Find where the given text appears and provide that cell's center as (x, y) coordinate. 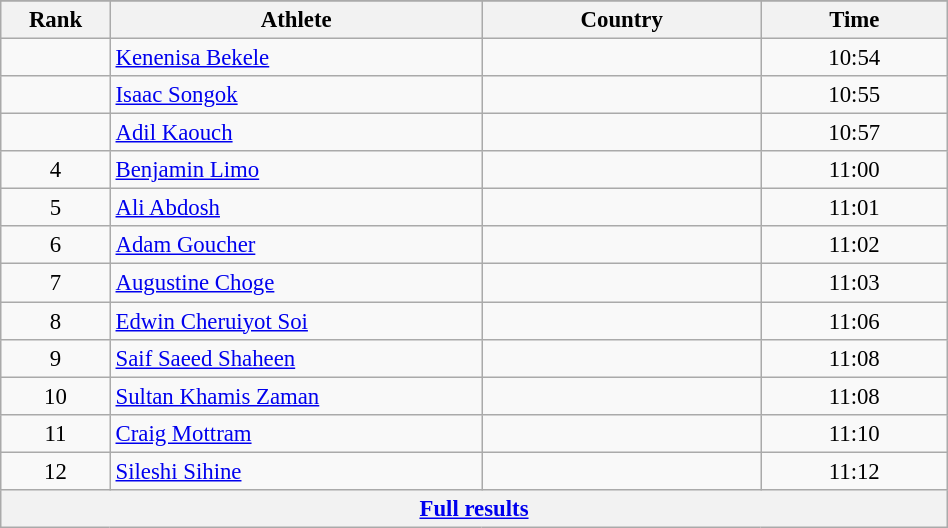
11:00 (854, 170)
Ali Abdosh (296, 208)
Sileshi Sihine (296, 471)
11:10 (854, 433)
11:03 (854, 283)
7 (56, 283)
Adam Goucher (296, 245)
Full results (474, 509)
Augustine Choge (296, 283)
10:54 (854, 58)
4 (56, 170)
10:55 (854, 95)
11:06 (854, 321)
6 (56, 245)
Athlete (296, 20)
Benjamin Limo (296, 170)
11:02 (854, 245)
Time (854, 20)
10:57 (854, 133)
11:01 (854, 208)
10 (56, 396)
Adil Kaouch (296, 133)
9 (56, 358)
5 (56, 208)
Edwin Cheruiyot Soi (296, 321)
Rank (56, 20)
Kenenisa Bekele (296, 58)
Saif Saeed Shaheen (296, 358)
11 (56, 433)
Isaac Songok (296, 95)
8 (56, 321)
Sultan Khamis Zaman (296, 396)
Country (622, 20)
11:12 (854, 471)
Craig Mottram (296, 433)
12 (56, 471)
